Detect which cell encompasses the target text, then output its [X, Y] center coordinate. 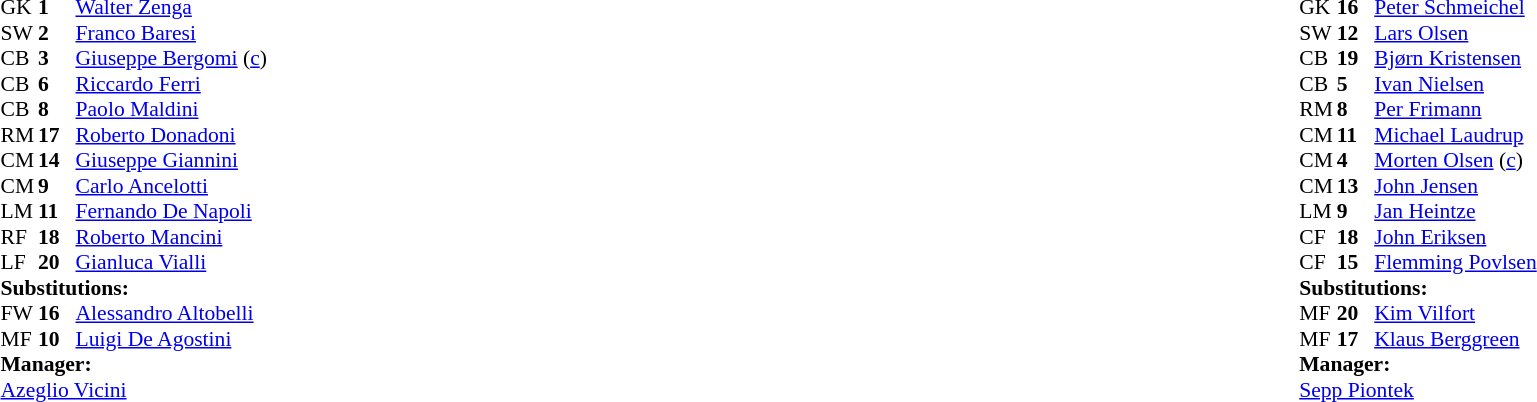
Fernando De Napoli [172, 211]
12 [1356, 33]
Franco Baresi [172, 33]
13 [1356, 186]
RF [19, 237]
LF [19, 263]
Giuseppe Giannini [172, 161]
Roberto Mancini [172, 237]
Ivan Nielsen [1456, 84]
John Jensen [1456, 186]
Gianluca Vialli [172, 263]
6 [57, 84]
Alessandro Altobelli [172, 313]
Carlo Ancelotti [172, 186]
Riccardo Ferri [172, 84]
Michael Laudrup [1456, 135]
Kim Vilfort [1456, 313]
16 [57, 313]
14 [57, 161]
Jan Heintze [1456, 211]
Bjørn Kristensen [1456, 59]
5 [1356, 84]
Luigi De Agostini [172, 339]
John Eriksen [1456, 237]
Flemming Povlsen [1456, 263]
Roberto Donadoni [172, 135]
10 [57, 339]
Morten Olsen (c) [1456, 161]
Paolo Maldini [172, 109]
15 [1356, 263]
Klaus Berggreen [1456, 339]
Lars Olsen [1456, 33]
Giuseppe Bergomi (c) [172, 59]
3 [57, 59]
4 [1356, 161]
2 [57, 33]
Per Frimann [1456, 109]
19 [1356, 59]
FW [19, 313]
